Extract the (X, Y) coordinate from the center of the cell holding the provided text.  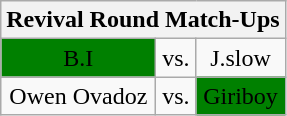
Owen Ovadoz (78, 96)
J.slow (240, 58)
Revival Round Match-Ups (143, 20)
B.I (78, 58)
Giriboy (240, 96)
